Identify which cell holds the provided text, then report its [X, Y] central coordinate. 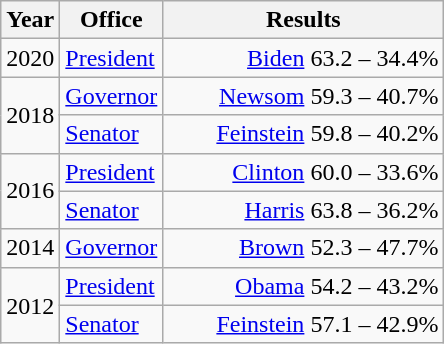
Brown 52.3 – 47.7% [304, 248]
Feinstein 59.8 – 40.2% [304, 134]
Harris 63.8 – 36.2% [304, 210]
Year [30, 20]
Biden 63.2 – 34.4% [304, 58]
Obama 54.2 – 43.2% [304, 286]
2016 [30, 191]
2020 [30, 58]
Clinton 60.0 – 33.6% [304, 172]
Results [304, 20]
Office [112, 20]
2018 [30, 115]
2014 [30, 248]
2012 [30, 305]
Feinstein 57.1 – 42.9% [304, 324]
Newsom 59.3 – 40.7% [304, 96]
